Search for the cell housing the specified text and yield its [x, y] center coordinate. 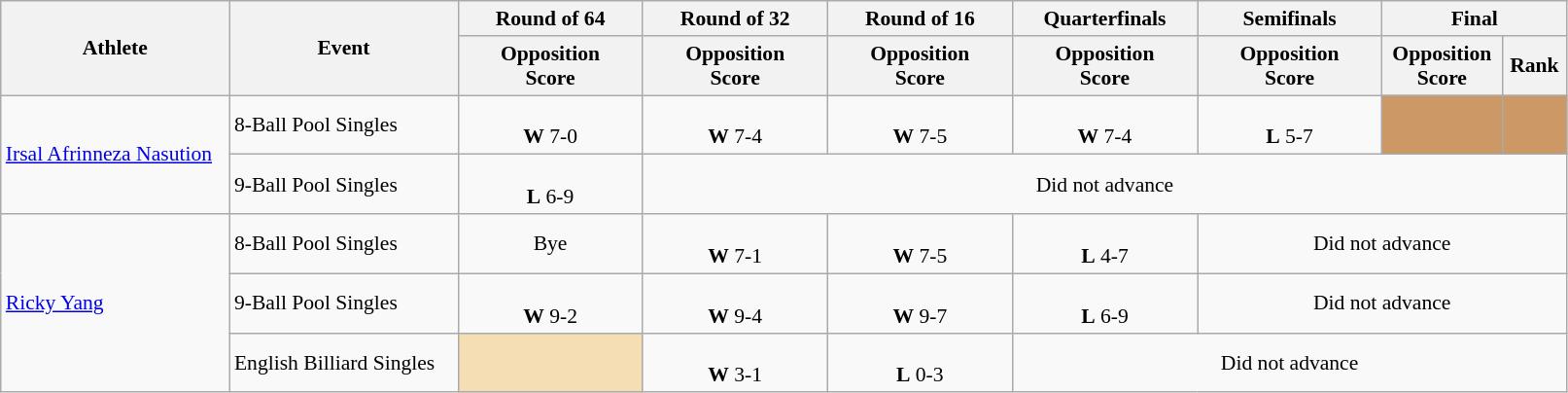
Event [344, 49]
Bye [550, 243]
Final [1475, 18]
W 9-4 [735, 304]
L 5-7 [1290, 125]
English Billiard Singles [344, 362]
Rank [1534, 66]
Quarterfinals [1104, 18]
W 3-1 [735, 362]
Semifinals [1290, 18]
Irsal Afrinneza Nasution [115, 155]
W 9-7 [920, 304]
W 9-2 [550, 304]
W 7-1 [735, 243]
Round of 64 [550, 18]
Ricky Yang [115, 304]
L 4-7 [1104, 243]
Athlete [115, 49]
L 0-3 [920, 362]
Round of 32 [735, 18]
Round of 16 [920, 18]
W 7-0 [550, 125]
